Return [X, Y] of the center of cell containing provided text 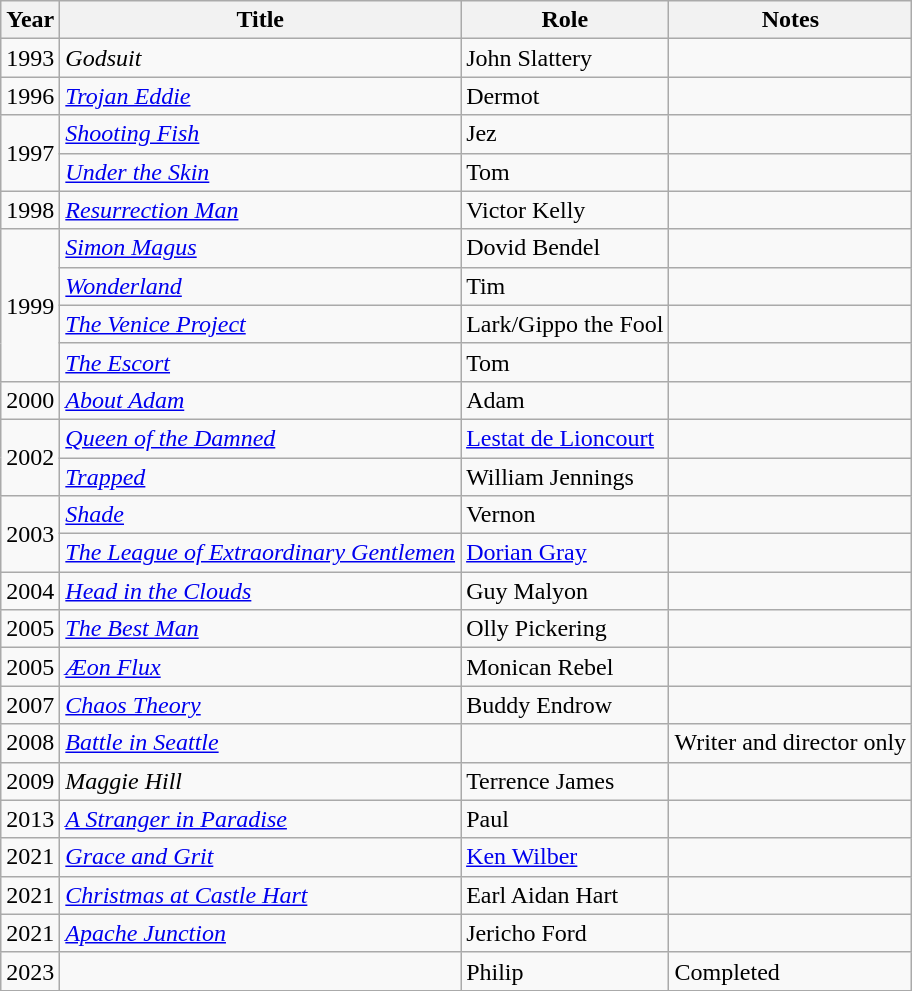
2008 [30, 743]
Buddy Endrow [565, 705]
1993 [30, 58]
Philip [565, 971]
Notes [790, 20]
Dovid Bendel [565, 248]
The League of Extraordinary Gentlemen [260, 553]
The Venice Project [260, 324]
Maggie Hill [260, 781]
Chaos Theory [260, 705]
Paul [565, 819]
Trojan Eddie [260, 96]
Godsuit [260, 58]
1997 [30, 153]
Battle in Seattle [260, 743]
Earl Aidan Hart [565, 895]
Shade [260, 515]
Dorian Gray [565, 553]
1998 [30, 210]
Trapped [260, 477]
1999 [30, 305]
2009 [30, 781]
Writer and director only [790, 743]
2013 [30, 819]
Title [260, 20]
Grace and Grit [260, 857]
Victor Kelly [565, 210]
Terrence James [565, 781]
Christmas at Castle Hart [260, 895]
2023 [30, 971]
2000 [30, 400]
Jericho Ford [565, 933]
Shooting Fish [260, 134]
Æon Flux [260, 667]
Lestat de Lioncourt [565, 438]
Role [565, 20]
Olly Pickering [565, 629]
Head in the Clouds [260, 591]
Tim [565, 286]
Resurrection Man [260, 210]
A Stranger in Paradise [260, 819]
Completed [790, 971]
Year [30, 20]
Simon Magus [260, 248]
Dermot [565, 96]
Ken Wilber [565, 857]
About Adam [260, 400]
Apache Junction [260, 933]
Adam [565, 400]
Vernon [565, 515]
The Escort [260, 362]
1996 [30, 96]
2002 [30, 457]
Guy Malyon [565, 591]
Monican Rebel [565, 667]
Lark/Gippo the Fool [565, 324]
Wonderland [260, 286]
2003 [30, 534]
Under the Skin [260, 172]
Queen of the Damned [260, 438]
William Jennings [565, 477]
2007 [30, 705]
The Best Man [260, 629]
John Slattery [565, 58]
Jez [565, 134]
2004 [30, 591]
